Identify which cell holds the provided text, then report its (X, Y) central coordinate. 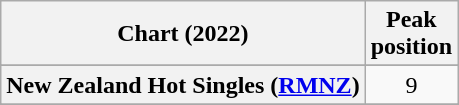
New Zealand Hot Singles (RMNZ) (183, 85)
Peakposition (411, 34)
Chart (2022) (183, 34)
9 (411, 85)
